Pinpoint the cell where the given text exists, returning its (X, Y) midpoint coordinate. 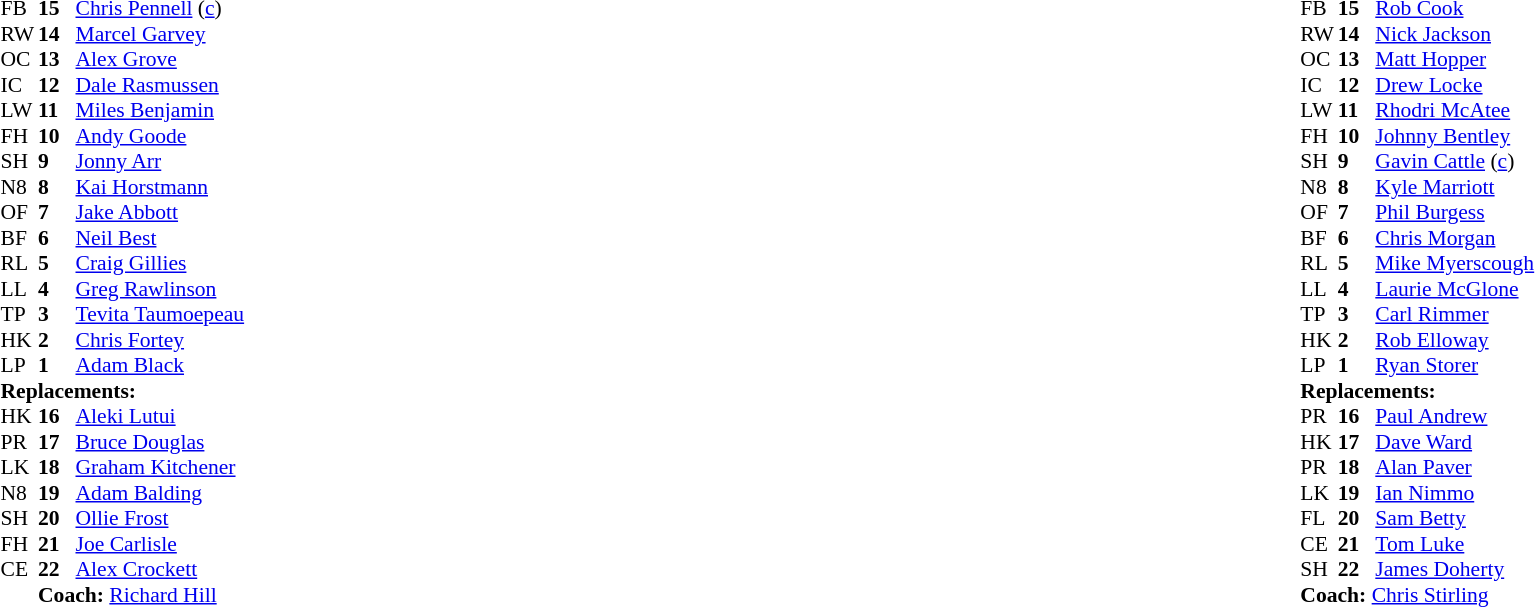
Kyle Marriott (1454, 187)
Andy Goode (160, 136)
Matt Hopper (1454, 59)
Kai Horstmann (160, 187)
Carl Rimmer (1454, 315)
Joe Carlisle (160, 544)
Alex Grove (160, 59)
Johnny Bentley (1454, 136)
Dale Rasmussen (160, 85)
Sam Betty (1454, 519)
Gavin Cattle (c) (1454, 161)
Ian Nimmo (1454, 493)
Rhodri McAtee (1454, 111)
Alan Paver (1454, 467)
Chris Fortey (160, 340)
Ollie Frost (160, 519)
Chris Morgan (1454, 238)
Miles Benjamin (160, 111)
FL (1319, 519)
Craig Gillies (160, 263)
Bruce Douglas (160, 442)
Ryan Storer (1454, 365)
Adam Black (160, 365)
Alex Crockett (160, 569)
Neil Best (160, 238)
Tom Luke (1454, 544)
Nick Jackson (1454, 34)
Adam Balding (160, 493)
Marcel Garvey (160, 34)
Paul Andrew (1454, 417)
Laurie McGlone (1454, 289)
Aleki Lutui (160, 417)
Dave Ward (1454, 442)
Drew Locke (1454, 85)
Tevita Taumoepeau (160, 315)
Jake Abbott (160, 213)
Jonny Arr (160, 161)
Greg Rawlinson (160, 289)
Rob Elloway (1454, 340)
Mike Myerscough (1454, 263)
Graham Kitchener (160, 467)
Phil Burgess (1454, 213)
James Doherty (1454, 569)
